Extract the [X, Y] coordinate from the center of the cell holding the provided text.  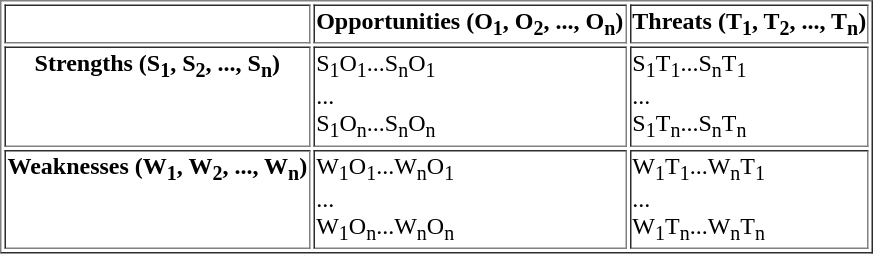
Strengths (S1, S2, ..., Sn) [157, 97]
Opportunities (O1, O2, ..., On) [470, 24]
S1O1...SnO1...S1On...SnOn [470, 97]
S1T1...SnT1...S1Tn...SnTn [749, 97]
Threats (T1, T2, ..., Tn) [749, 24]
Weaknesses (W1, W2, ..., Wn) [157, 199]
W1O1...WnO1...W1On...WnOn [470, 199]
W1T1...WnT1...W1Tn...WnTn [749, 199]
